Provide the (x, y) coordinate of the cell's center where the given text is located.  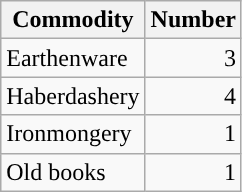
4 (193, 96)
3 (193, 58)
Ironmongery (73, 134)
Haberdashery (73, 96)
Old books (73, 172)
Commodity (73, 20)
Earthenware (73, 58)
Number (193, 20)
